From the cell containing the given text, extract its center point as (x, y) coordinate. 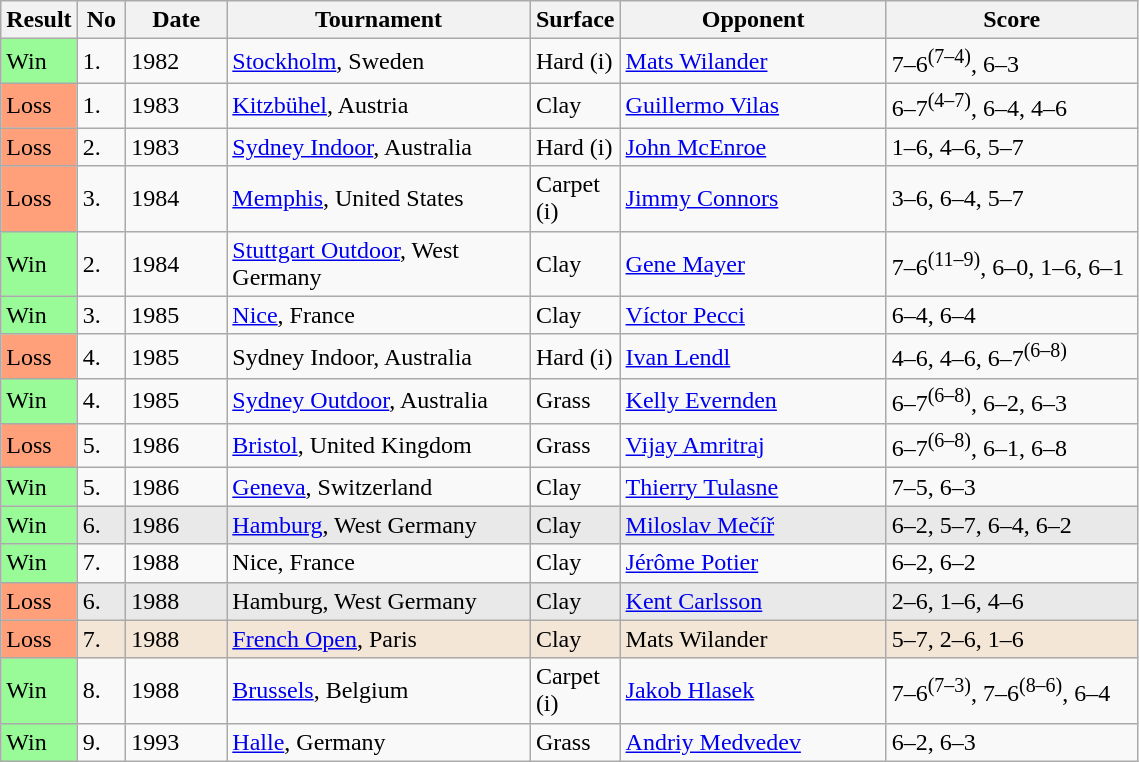
Andriy Medvedev (753, 742)
Sydney Outdoor, Australia (379, 402)
Stuttgart Outdoor, West Germany (379, 264)
7–6(7–4), 6–3 (1012, 62)
5–7, 2–6, 1–6 (1012, 639)
4–6, 4–6, 6–7(6–8) (1012, 356)
7–5, 6–3 (1012, 487)
Memphis, United States (379, 198)
6–4, 6–4 (1012, 315)
Surface (575, 20)
1982 (176, 62)
6–7(4–7), 6–4, 4–6 (1012, 106)
Opponent (753, 20)
Bristol, United Kingdom (379, 446)
Jérôme Potier (753, 563)
No (102, 20)
Guillermo Vilas (753, 106)
Vijay Amritraj (753, 446)
Tournament (379, 20)
Thierry Tulasne (753, 487)
Date (176, 20)
7–6(7–3), 7–6(8–6), 6–4 (1012, 690)
8. (102, 690)
Kitzbühel, Austria (379, 106)
Kent Carlsson (753, 601)
6–7(6–8), 6–1, 6–8 (1012, 446)
Ivan Lendl (753, 356)
Kelly Evernden (753, 402)
John McEnroe (753, 147)
Víctor Pecci (753, 315)
1–6, 4–6, 5–7 (1012, 147)
6–7(6–8), 6–2, 6–3 (1012, 402)
French Open, Paris (379, 639)
Halle, Germany (379, 742)
Result (39, 20)
Gene Mayer (753, 264)
9. (102, 742)
Jimmy Connors (753, 198)
Score (1012, 20)
6–2, 6–3 (1012, 742)
Brussels, Belgium (379, 690)
Geneva, Switzerland (379, 487)
2–6, 1–6, 4–6 (1012, 601)
Jakob Hlasek (753, 690)
6–2, 5–7, 6–4, 6–2 (1012, 525)
1993 (176, 742)
7–6(11–9), 6–0, 1–6, 6–1 (1012, 264)
3–6, 6–4, 5–7 (1012, 198)
6–2, 6–2 (1012, 563)
Stockholm, Sweden (379, 62)
Miloslav Mečíř (753, 525)
